Output the (X, Y) coordinate of the center of the cell containing the given text.  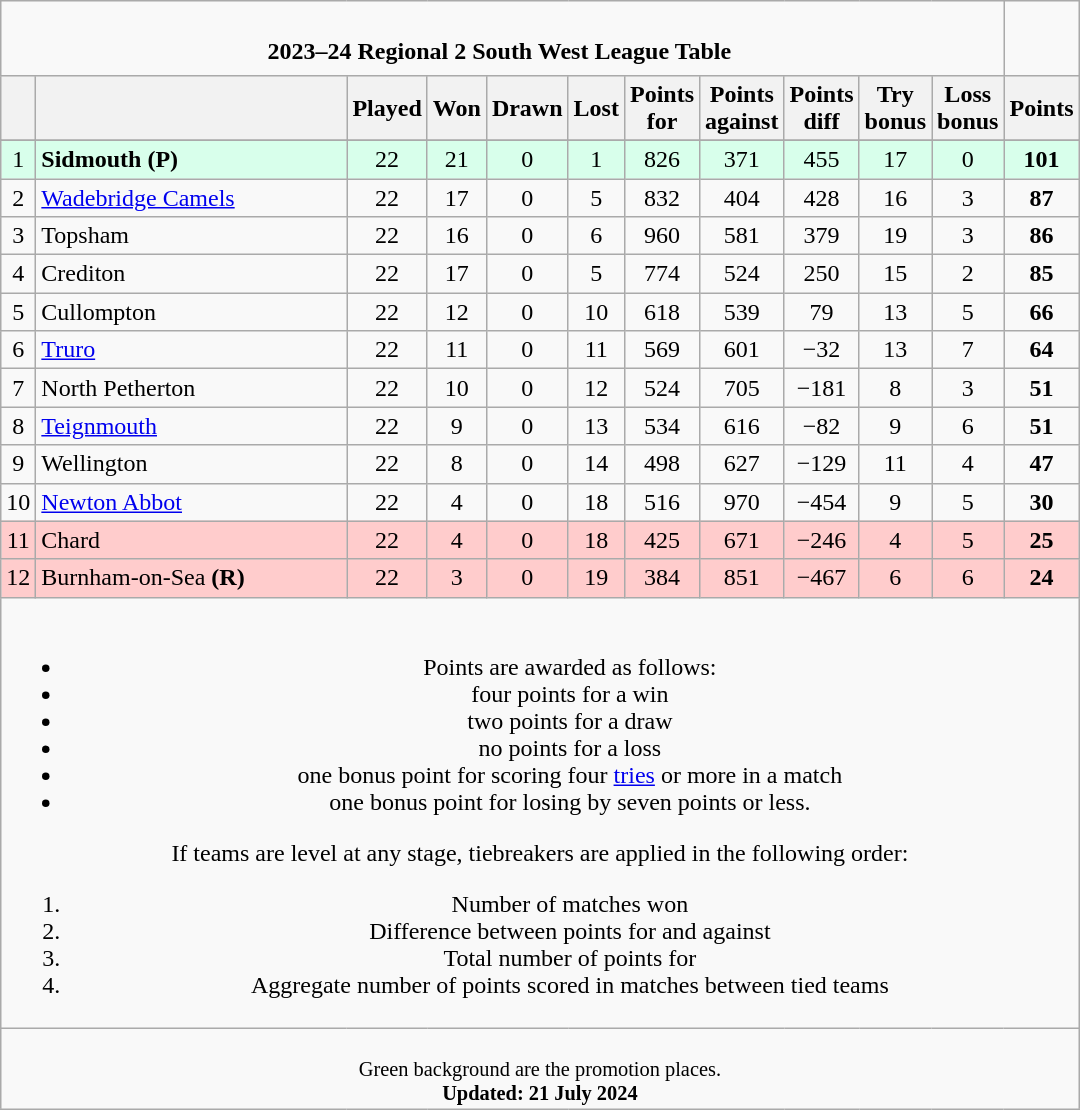
64 (1042, 350)
Teignmouth (192, 426)
Sidmouth (P) (192, 159)
Played (387, 108)
Won (456, 108)
Wellington (192, 464)
Burnham-on-Sea (R) (192, 578)
428 (822, 197)
Green background are the promotion places. Updated: 21 July 2024 (540, 1068)
Points for (662, 108)
−82 (822, 426)
Chard (192, 540)
627 (742, 464)
85 (1042, 274)
618 (662, 312)
47 (1042, 464)
Points (1042, 108)
Newton Abbot (192, 502)
581 (742, 236)
−32 (822, 350)
379 (822, 236)
498 (662, 464)
970 (742, 502)
705 (742, 388)
25 (1042, 540)
671 (742, 540)
21 (456, 159)
Cullompton (192, 312)
Points diff (822, 108)
455 (822, 159)
24 (1042, 578)
Wadebridge Camels (192, 197)
86 (1042, 236)
569 (662, 350)
Lost (596, 108)
Truro (192, 350)
Drawn (527, 108)
Topsham (192, 236)
101 (1042, 159)
15 (895, 274)
774 (662, 274)
601 (742, 350)
371 (742, 159)
425 (662, 540)
384 (662, 578)
66 (1042, 312)
Points against (742, 108)
−467 (822, 578)
851 (742, 578)
87 (1042, 197)
Try bonus (895, 108)
826 (662, 159)
Crediton (192, 274)
516 (662, 502)
539 (742, 312)
Loss bonus (968, 108)
832 (662, 197)
North Petherton (192, 388)
−454 (822, 502)
14 (596, 464)
534 (662, 426)
79 (822, 312)
−181 (822, 388)
30 (1042, 502)
616 (742, 426)
−246 (822, 540)
404 (742, 197)
250 (822, 274)
−129 (822, 464)
960 (662, 236)
